Find where the given text appears and provide that cell's center as [x, y] coordinate. 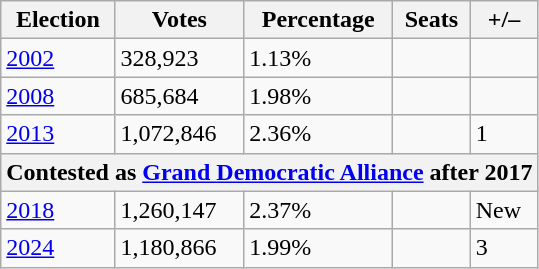
1.99% [318, 248]
685,684 [180, 96]
Contested as Grand Democratic Alliance after 2017 [270, 172]
2002 [58, 58]
2018 [58, 210]
Votes [180, 20]
328,923 [180, 58]
2008 [58, 96]
1,260,147 [180, 210]
3 [504, 248]
Seats [432, 20]
2.36% [318, 134]
2024 [58, 248]
Percentage [318, 20]
1 [504, 134]
1,072,846 [180, 134]
1.13% [318, 58]
Election [58, 20]
New [504, 210]
2013 [58, 134]
1,180,866 [180, 248]
+/– [504, 20]
2.37% [318, 210]
1.98% [318, 96]
